Scan for the cell matching the given text and deliver its [X, Y] coordinate at center. 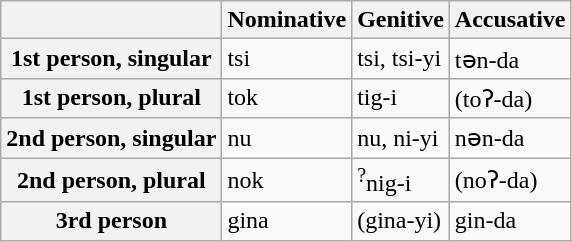
tok [287, 98]
(toʔ-da) [510, 98]
tig-i [401, 98]
nən-da [510, 138]
(gina-yi) [401, 221]
nu [287, 138]
?nig-i [401, 180]
gin-da [510, 221]
Accusative [510, 20]
Nominative [287, 20]
(noʔ-da) [510, 180]
Genitive [401, 20]
nok [287, 180]
3rd person [112, 221]
gina [287, 221]
tsi [287, 59]
2nd person, plural [112, 180]
1st person, singular [112, 59]
tsi, tsi-yi [401, 59]
1st person, plural [112, 98]
nu, ni-yi [401, 138]
2nd person, singular [112, 138]
tən-da [510, 59]
